Identify which cell holds the provided text, then report its [x, y] central coordinate. 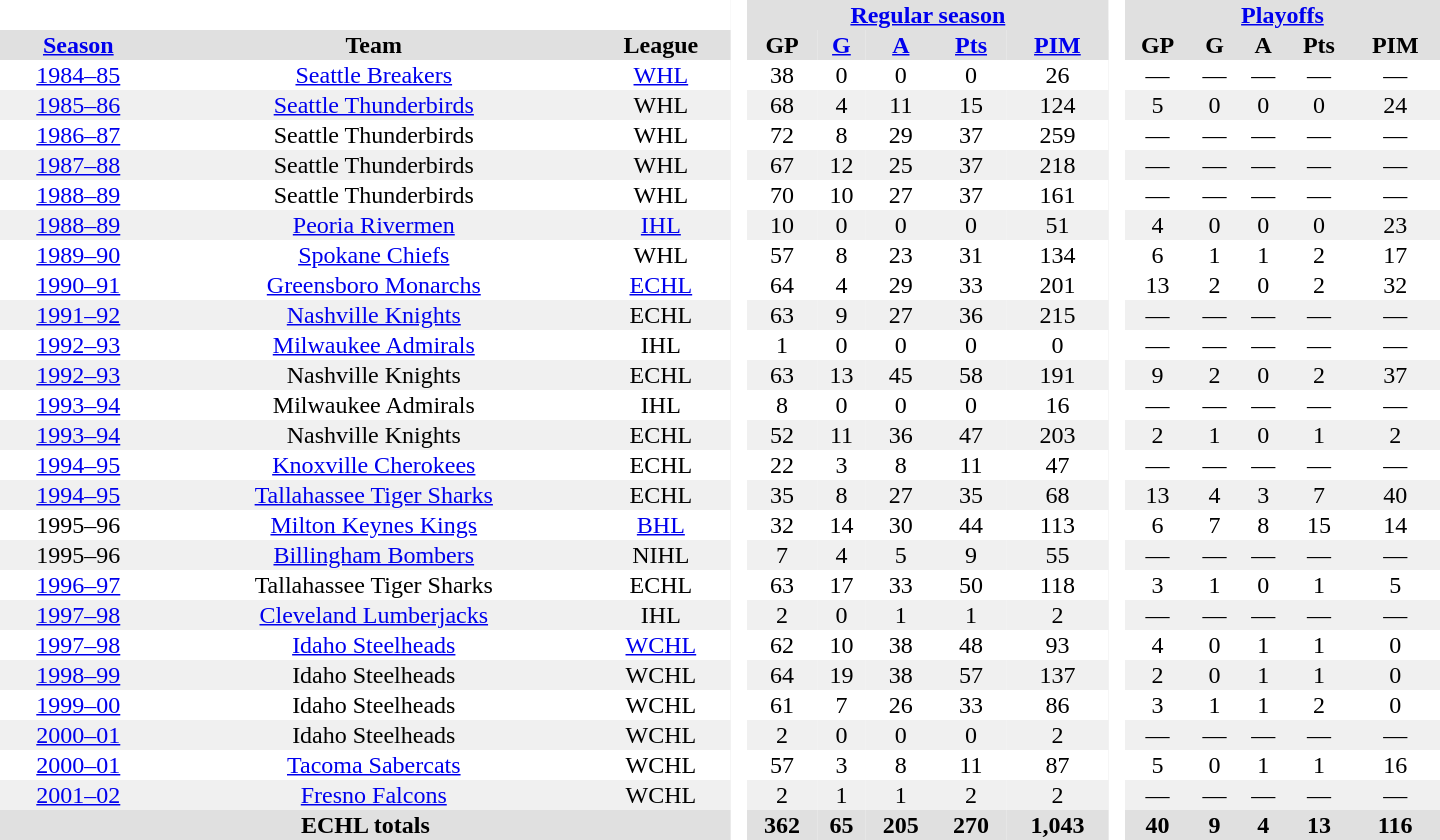
87 [1058, 765]
Greensboro Monarchs [374, 285]
48 [971, 645]
1998–99 [78, 675]
62 [782, 645]
30 [901, 525]
44 [971, 525]
201 [1058, 285]
45 [901, 375]
1987–88 [78, 165]
1,043 [1058, 825]
Regular season [928, 15]
24 [1395, 105]
BHL [661, 525]
Season [78, 45]
113 [1058, 525]
22 [782, 465]
Fresno Falcons [374, 795]
116 [1395, 825]
Playoffs [1282, 15]
50 [971, 585]
55 [1058, 555]
Milton Keynes Kings [374, 525]
362 [782, 825]
19 [842, 675]
1991–92 [78, 315]
218 [1058, 165]
215 [1058, 315]
Seattle Breakers [374, 75]
52 [782, 435]
Cleveland Lumberjacks [374, 615]
25 [901, 165]
Spokane Chiefs [374, 255]
58 [971, 375]
NIHL [661, 555]
1985–86 [78, 105]
134 [1058, 255]
161 [1058, 195]
270 [971, 825]
Team [374, 45]
86 [1058, 705]
67 [782, 165]
203 [1058, 435]
191 [1058, 375]
Knoxville Cherokees [374, 465]
70 [782, 195]
65 [842, 825]
1996–97 [78, 585]
137 [1058, 675]
Tacoma Sabercats [374, 765]
61 [782, 705]
31 [971, 255]
Billingham Bombers [374, 555]
1986–87 [78, 135]
1999–00 [78, 705]
51 [1058, 225]
118 [1058, 585]
205 [901, 825]
72 [782, 135]
1984–85 [78, 75]
124 [1058, 105]
259 [1058, 135]
2001–02 [78, 795]
12 [842, 165]
ECHL totals [366, 825]
93 [1058, 645]
League [661, 45]
1989–90 [78, 255]
1990–91 [78, 285]
Peoria Rivermen [374, 225]
